Identify which cell holds the provided text, then report its (x, y) central coordinate. 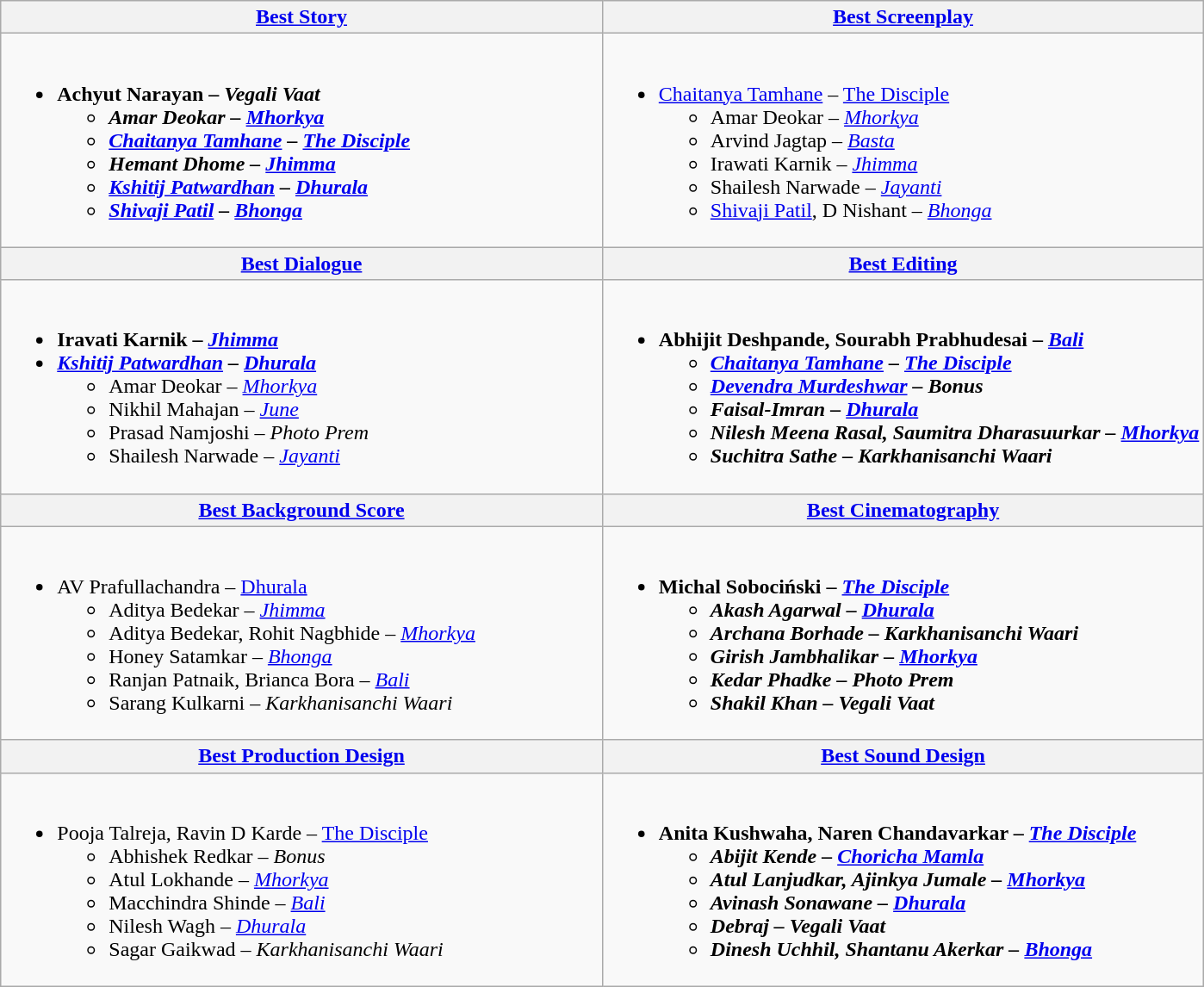
Best Cinematography (903, 510)
Best Sound Design (903, 756)
Iravati Karnik – JhimmaKshitij Patwardhan – DhuralaAmar Deokar – MhorkyaNikhil Mahajan – JunePrasad Namjoshi – Photo PremShailesh Narwade – Jayanti (301, 387)
Best Editing (903, 264)
Best Production Design (301, 756)
Best Screenplay (903, 17)
Best Dialogue (301, 264)
Best Story (301, 17)
Best Background Score (301, 510)
